Pinpoint the cell where the given text exists, returning its [X, Y] midpoint coordinate. 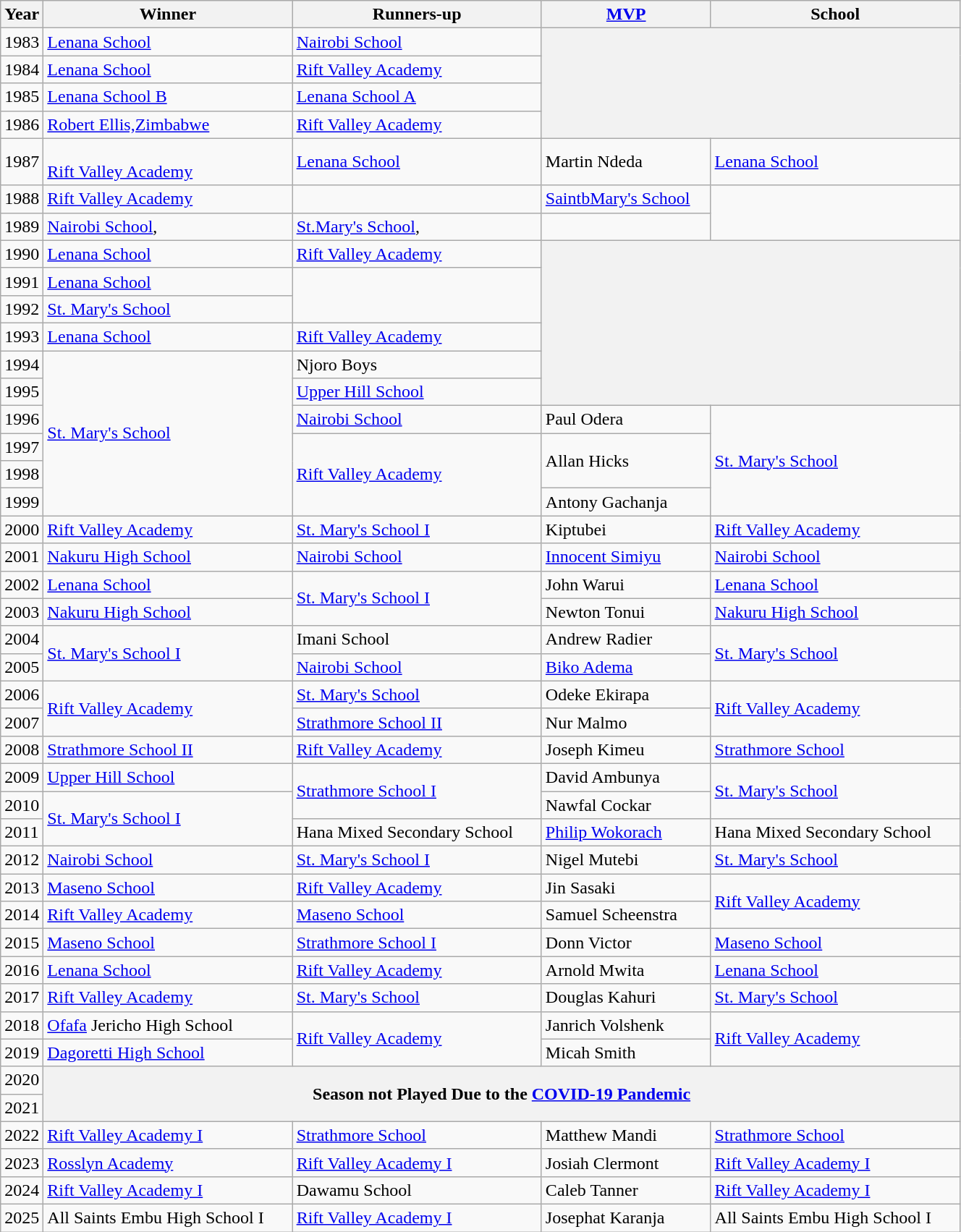
Martin Ndeda [626, 162]
2000 [22, 530]
Year [22, 14]
Ofafa Jericho High School [168, 1025]
Andrew Radier [626, 640]
Jin Sasaki [626, 888]
1993 [22, 336]
Dagoretti High School [168, 1053]
Nigel Mutebi [626, 860]
Lenana School B [168, 97]
Season not Played Due to the COVID-19 Pandemic [502, 1094]
School [835, 14]
Kiptubei [626, 530]
2005 [22, 667]
Allan Hicks [626, 461]
Nawfal Cockar [626, 805]
2003 [22, 612]
2007 [22, 722]
2004 [22, 640]
Nairobi School, [168, 226]
Odeke Ekirapa [626, 694]
Newton Tonui [626, 612]
2008 [22, 749]
2009 [22, 777]
2006 [22, 694]
1986 [22, 124]
1991 [22, 281]
2024 [22, 1190]
Philip Wokorach [626, 833]
2013 [22, 888]
Robert Ellis,Zimbabwe [168, 124]
1983 [22, 42]
Nur Malmo [626, 722]
Njoro Boys [417, 364]
Imani School [417, 640]
MVP [626, 14]
Dawamu School [417, 1190]
2014 [22, 915]
Innocent Simiyu [626, 557]
2012 [22, 860]
2011 [22, 833]
2002 [22, 585]
SaintbMary's School [626, 199]
2017 [22, 998]
2010 [22, 805]
1999 [22, 502]
1984 [22, 69]
1992 [22, 309]
2018 [22, 1025]
2016 [22, 970]
Josephat Karanja [626, 1218]
Arnold Mwita [626, 970]
Lenana School A [417, 97]
2001 [22, 557]
Winner [168, 14]
2022 [22, 1135]
Josiah Clermont [626, 1163]
2019 [22, 1053]
1988 [22, 199]
2025 [22, 1218]
1997 [22, 447]
2020 [22, 1080]
Caleb Tanner [626, 1190]
2023 [22, 1163]
Antony Gachanja [626, 502]
1995 [22, 392]
Rosslyn Academy [168, 1163]
2021 [22, 1108]
David Ambunya [626, 777]
Douglas Kahuri [626, 998]
Matthew Mandi [626, 1135]
Micah Smith [626, 1053]
Samuel Scheenstra [626, 915]
John Warui [626, 585]
1985 [22, 97]
Joseph Kimeu [626, 749]
1989 [22, 226]
Donn Victor [626, 943]
1990 [22, 254]
St.Mary's School, [417, 226]
Janrich Volshenk [626, 1025]
Biko Adema [626, 667]
2015 [22, 943]
Runners-up [417, 14]
Paul Odera [626, 420]
1998 [22, 475]
1994 [22, 364]
1987 [22, 162]
1996 [22, 420]
